Identify which cell holds the provided text, then report its (X, Y) central coordinate. 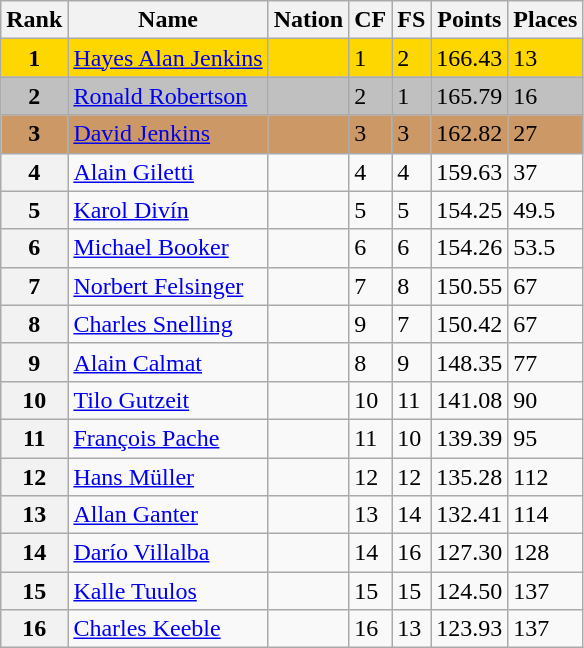
Charles Keeble (168, 629)
123.93 (470, 629)
77 (546, 362)
154.26 (470, 248)
Darío Villalba (168, 553)
150.55 (470, 286)
95 (546, 438)
David Jenkins (168, 134)
124.50 (470, 591)
FS (412, 20)
Allan Ganter (168, 515)
165.79 (470, 96)
132.41 (470, 515)
135.28 (470, 477)
141.08 (470, 400)
53.5 (546, 248)
139.39 (470, 438)
Hans Müller (168, 477)
49.5 (546, 210)
Name (168, 20)
166.43 (470, 58)
90 (546, 400)
27 (546, 134)
Karol Divín (168, 210)
CF (370, 20)
148.35 (470, 362)
Points (470, 20)
Rank (34, 20)
Charles Snelling (168, 324)
162.82 (470, 134)
128 (546, 553)
159.63 (470, 172)
Norbert Felsinger (168, 286)
112 (546, 477)
114 (546, 515)
150.42 (470, 324)
François Pache (168, 438)
37 (546, 172)
Alain Giletti (168, 172)
Alain Calmat (168, 362)
154.25 (470, 210)
Kalle Tuulos (168, 591)
Places (546, 20)
Ronald Robertson (168, 96)
127.30 (470, 553)
Nation (308, 20)
Tilo Gutzeit (168, 400)
Michael Booker (168, 248)
Hayes Alan Jenkins (168, 58)
